Return [x, y] of the center of cell containing provided text 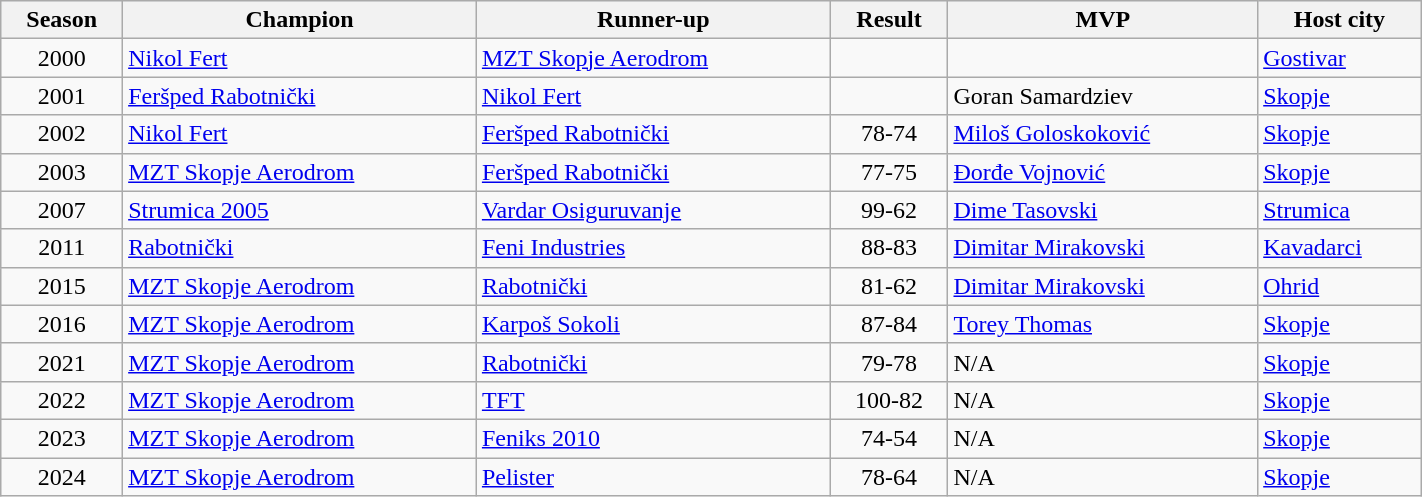
78-74 [889, 134]
81-62 [889, 286]
2021 [62, 362]
2001 [62, 96]
Miloš Goloskoković [1103, 134]
Ohrid [1340, 286]
2002 [62, 134]
Goran Samardziev [1103, 96]
87-84 [889, 324]
Strumica [1340, 210]
77-75 [889, 172]
MVP [1103, 20]
2000 [62, 58]
Result [889, 20]
Strumica 2005 [300, 210]
2024 [62, 477]
88-83 [889, 248]
Karpoš Sokoli [653, 324]
Pelister [653, 477]
Season [62, 20]
100-82 [889, 400]
Feni Industries [653, 248]
Gostivar [1340, 58]
2011 [62, 248]
Champion [300, 20]
2015 [62, 286]
99-62 [889, 210]
Torey Thomas [1103, 324]
Vardar Osiguruvanje [653, 210]
2023 [62, 438]
Feniks 2010 [653, 438]
2016 [62, 324]
79-78 [889, 362]
2007 [62, 210]
Kavadarci [1340, 248]
2003 [62, 172]
Đorđe Vojnović [1103, 172]
78-64 [889, 477]
Host city [1340, 20]
74-54 [889, 438]
Runner-up [653, 20]
2022 [62, 400]
Dime Tasovski [1103, 210]
TFT [653, 400]
